Locate the cell with the specified text and output its (x, y) center coordinate. 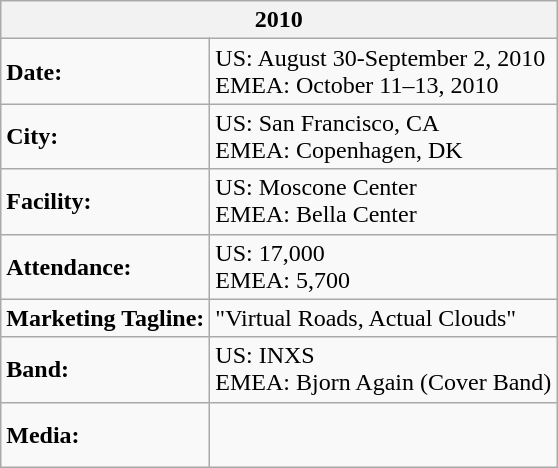
Date: (106, 72)
Attendance: (106, 266)
Band: (106, 370)
"Virtual Roads, Actual Clouds" (384, 318)
Facility: (106, 202)
US: August 30-September 2, 2010EMEA: October 11–13, 2010 (384, 72)
US: INXSEMEA: Bjorn Again (Cover Band) (384, 370)
2010 (279, 20)
Marketing Tagline: (106, 318)
US: 17,000EMEA: 5,700 (384, 266)
Media: (106, 434)
City: (106, 136)
US: Moscone CenterEMEA: Bella Center (384, 202)
US: San Francisco, CAEMEA: Copenhagen, DK (384, 136)
